Capture the cell that displays the provided text and extract its (x, y) central coordinate. 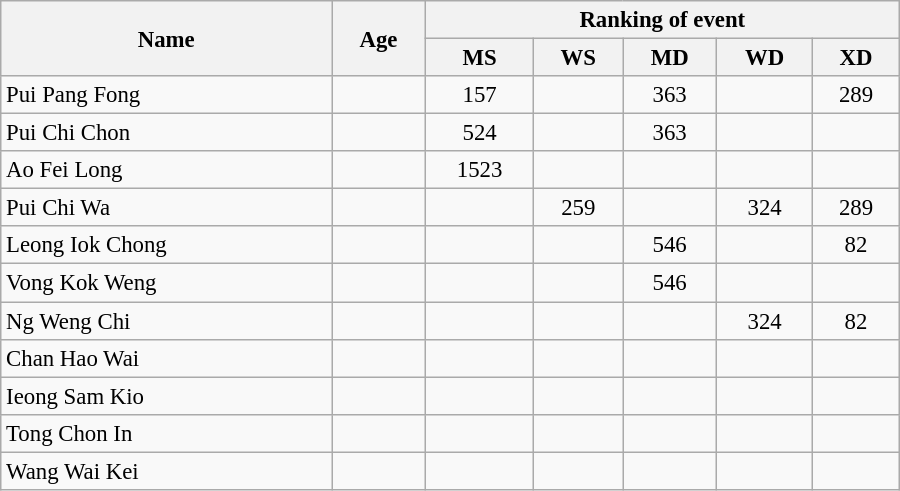
WS (578, 58)
Name (166, 38)
Vong Kok Weng (166, 283)
Leong Iok Chong (166, 245)
Pui Chi Wa (166, 208)
Tong Chon In (166, 433)
Pui Chi Chon (166, 133)
MD (670, 58)
Ieong Sam Kio (166, 396)
1523 (479, 170)
Ng Weng Chi (166, 321)
WD (765, 58)
Wang Wai Kei (166, 471)
Age (379, 38)
Chan Hao Wai (166, 358)
MS (479, 58)
XD (856, 58)
524 (479, 133)
Ranking of event (662, 20)
Pui Pang Fong (166, 95)
Ao Fei Long (166, 170)
259 (578, 208)
157 (479, 95)
